Scan for the cell matching the given text and deliver its (x, y) coordinate at center. 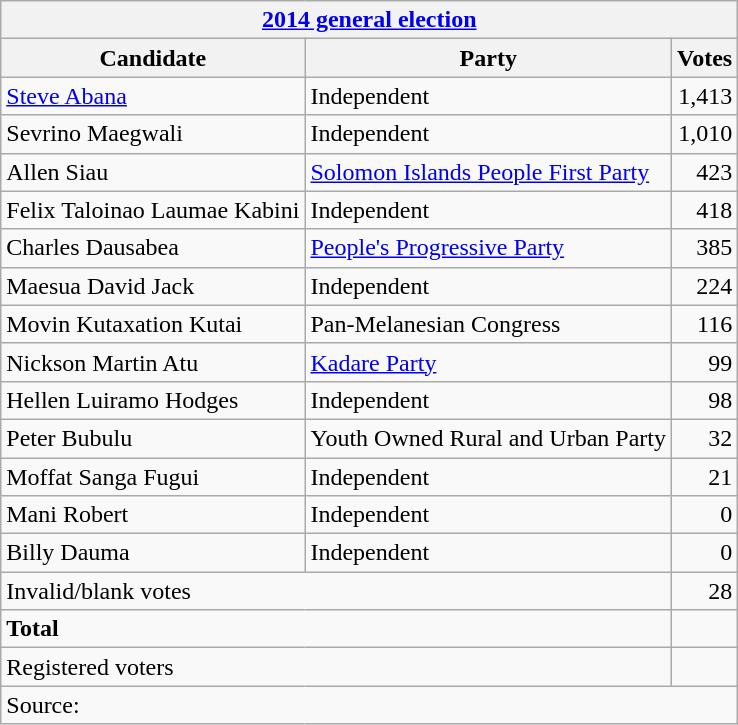
32 (705, 438)
Solomon Islands People First Party (488, 172)
Maesua David Jack (153, 286)
Total (336, 629)
Allen Siau (153, 172)
1,010 (705, 134)
Mani Robert (153, 515)
Charles Dausabea (153, 248)
21 (705, 477)
Registered voters (336, 667)
28 (705, 591)
423 (705, 172)
Invalid/blank votes (336, 591)
Votes (705, 58)
Steve Abana (153, 96)
385 (705, 248)
Candidate (153, 58)
2014 general election (370, 20)
Party (488, 58)
Pan-Melanesian Congress (488, 324)
99 (705, 362)
Source: (370, 705)
Hellen Luiramo Hodges (153, 400)
Movin Kutaxation Kutai (153, 324)
Nickson Martin Atu (153, 362)
Felix Taloinao Laumae Kabini (153, 210)
People's Progressive Party (488, 248)
1,413 (705, 96)
418 (705, 210)
Kadare Party (488, 362)
116 (705, 324)
Peter Bubulu (153, 438)
Moffat Sanga Fugui (153, 477)
98 (705, 400)
224 (705, 286)
Sevrino Maegwali (153, 134)
Youth Owned Rural and Urban Party (488, 438)
Billy Dauma (153, 553)
